For the text-containing cell, return its midpoint in (X, Y) coordinate format. 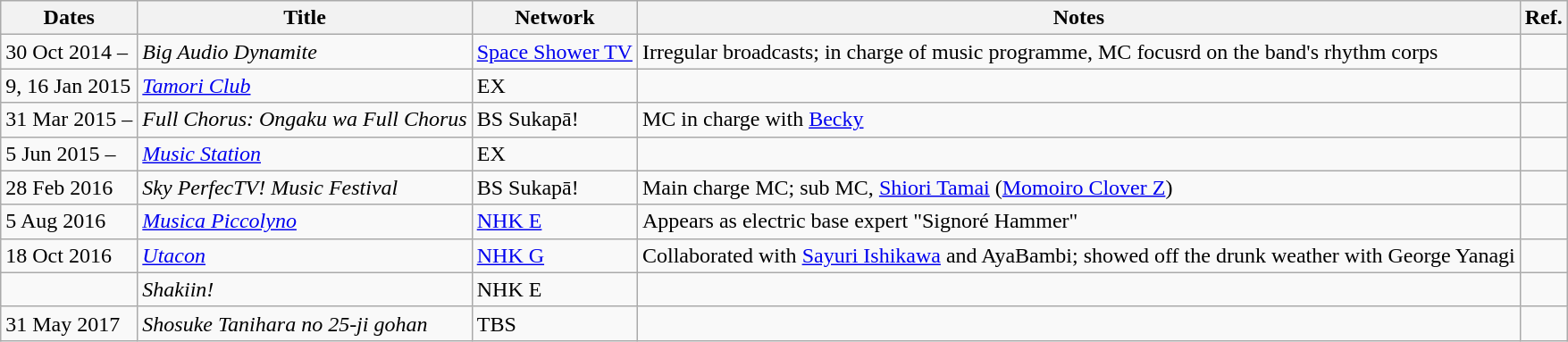
MC in charge with Becky (1078, 120)
Tamori Club (305, 86)
TBS (554, 323)
31 May 2017 (70, 323)
Ref. (1544, 18)
Shosuke Tanihara no 25-ji gohan (305, 323)
Dates (70, 18)
Big Audio Dynamite (305, 52)
Appears as electric base expert "Signoré Hammer" (1078, 221)
Collaborated with Sayuri Ishikawa and AyaBambi; showed off the drunk weather with George Yanagi (1078, 255)
18 Oct 2016 (70, 255)
Network (554, 18)
Utacon (305, 255)
Music Station (305, 154)
Shakiin! (305, 289)
Musica Piccolyno (305, 221)
9, 16 Jan 2015 (70, 86)
NHK G (554, 255)
Title (305, 18)
5 Aug 2016 (70, 221)
31 Mar 2015 – (70, 120)
Sky PerfecTV! Music Festival (305, 188)
5 Jun 2015 – (70, 154)
Space Shower TV (554, 52)
Main charge MC; sub MC, Shiori Tamai (Momoiro Clover Z) (1078, 188)
Irregular broadcasts; in charge of music programme, MC focusrd on the band's rhythm corps (1078, 52)
30 Oct 2014 – (70, 52)
28 Feb 2016 (70, 188)
Full Chorus: Ongaku wa Full Chorus (305, 120)
Notes (1078, 18)
